Search for the cell housing the specified text and yield its (X, Y) center coordinate. 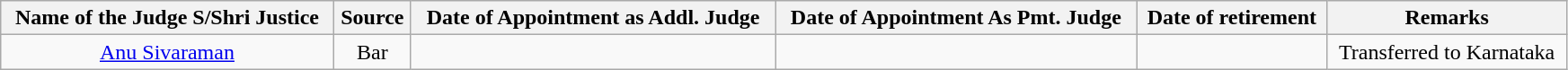
Date of Appointment As Pmt. Judge (956, 18)
Anu Sivaraman (167, 52)
Transferred to Karnataka (1447, 52)
Source (372, 18)
Bar (372, 52)
Remarks (1447, 18)
Date of Appointment as Addl. Judge (593, 18)
Name of the Judge S/Shri Justice (167, 18)
Date of retirement (1232, 18)
